Provide the [X, Y] coordinate of the cell's center where the given text is located.  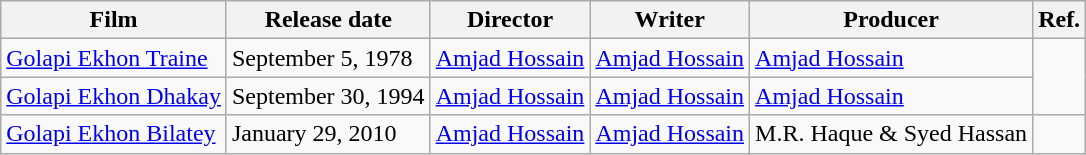
September 5, 1978 [328, 58]
September 30, 1994 [328, 96]
Ref. [1060, 20]
January 29, 2010 [328, 134]
Producer [892, 20]
Film [114, 20]
M.R. Haque & Syed Hassan [892, 134]
Golapi Ekhon Traine [114, 58]
Writer [670, 20]
Release date [328, 20]
Golapi Ekhon Bilatey [114, 134]
Golapi Ekhon Dhakay [114, 96]
Director [510, 20]
